Find where the given text appears and provide that cell's center as (x, y) coordinate. 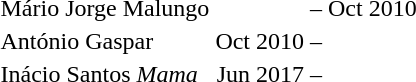
Oct 2010 (260, 41)
– (316, 41)
